Return the (x, y) coordinate for the center point of the cell that contains the specified text.  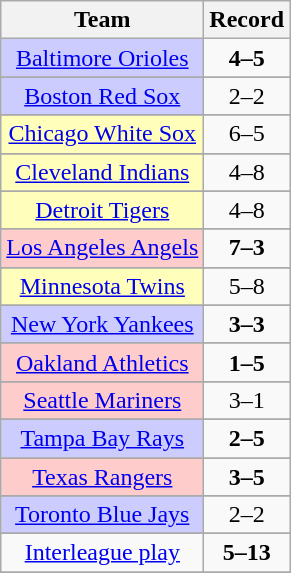
6–5 (247, 134)
Minnesota Twins (102, 286)
Oakland Athletics (102, 362)
Texas Rangers (102, 477)
Baltimore Orioles (102, 58)
1–5 (247, 362)
Cleveland Indians (102, 172)
Detroit Tigers (102, 210)
Seattle Mariners (102, 400)
Record (247, 20)
3–3 (247, 324)
Interleague play (102, 553)
5–13 (247, 553)
3–1 (247, 400)
Team (102, 20)
Los Angeles Angels (102, 248)
Boston Red Sox (102, 96)
Chicago White Sox (102, 134)
Tampa Bay Rays (102, 438)
4–5 (247, 58)
7–3 (247, 248)
Toronto Blue Jays (102, 515)
5–8 (247, 286)
2–5 (247, 438)
3–5 (247, 477)
New York Yankees (102, 324)
